Return the (X, Y) coordinate for the center point of the cell that contains the specified text.  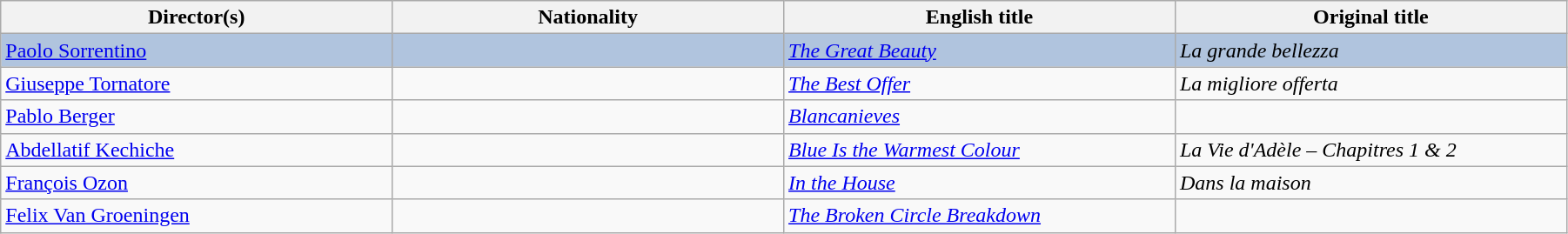
Felix Van Groeningen (197, 216)
François Ozon (197, 183)
Blancanieves (980, 117)
Blue Is the Warmest Colour (980, 150)
Dans la maison (1370, 183)
The Broken Circle Breakdown (980, 216)
Director(s) (197, 17)
The Best Offer (980, 84)
Nationality (588, 17)
Original title (1370, 17)
La migliore offerta (1370, 84)
La grande bellezza (1370, 50)
Giuseppe Tornatore (197, 84)
In the House (980, 183)
Pablo Berger (197, 117)
The Great Beauty (980, 50)
Paolo Sorrentino (197, 50)
English title (980, 17)
La Vie d'Adèle – Chapitres 1 & 2 (1370, 150)
Abdellatif Kechiche (197, 150)
